From the cell containing the given text, extract its center point as [X, Y] coordinate. 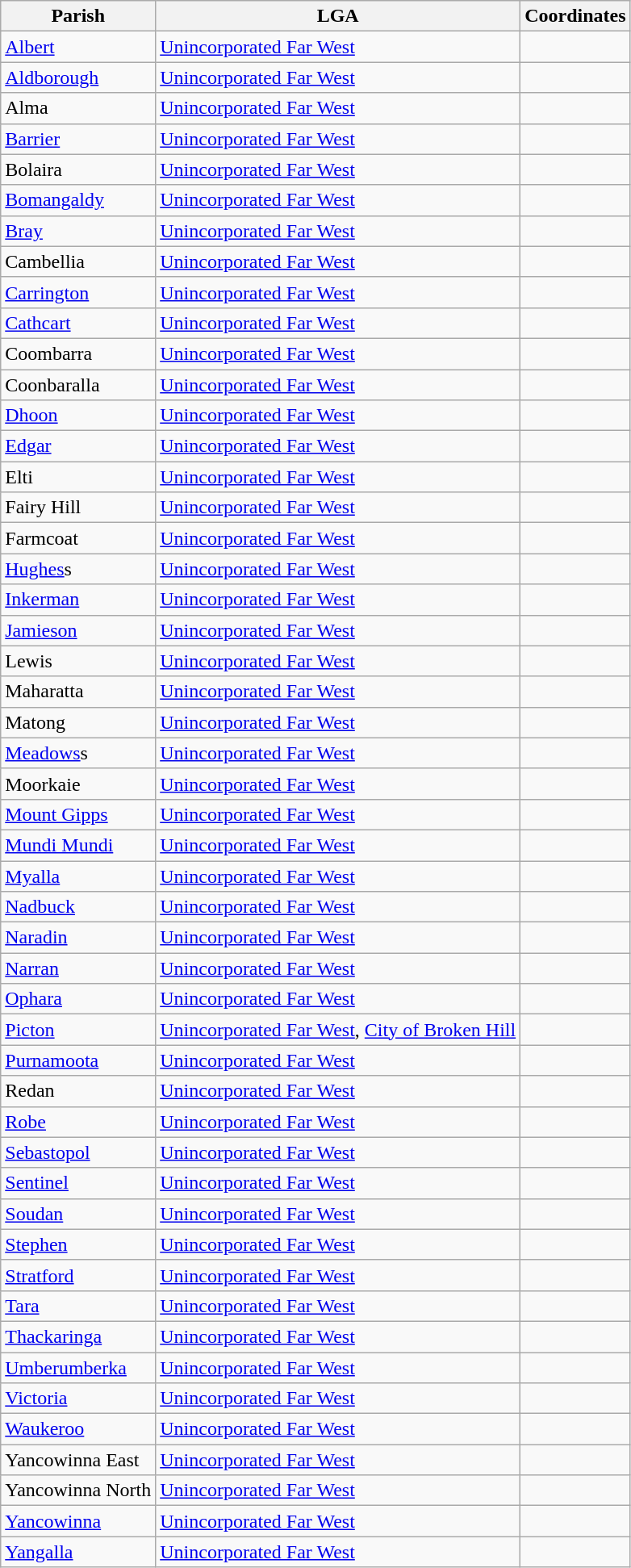
Purnamoota [78, 1060]
Bolaira [78, 169]
Fairy Hill [78, 508]
Yancowinna North [78, 1491]
Unincorporated Far West, City of Broken Hill [338, 1030]
Cathcart [78, 323]
Coonbaralla [78, 385]
Coordinates [575, 16]
Naradin [78, 938]
Moorkaie [78, 784]
Yangalla [78, 1552]
Sebastopol [78, 1152]
Parish [78, 16]
Jamieson [78, 630]
Stephen [78, 1244]
Yancowinna East [78, 1460]
Barrier [78, 139]
Inkerman [78, 600]
LGA [338, 16]
Hughess [78, 569]
Edgar [78, 446]
Soudan [78, 1214]
Albert [78, 47]
Maharatta [78, 692]
Lewis [78, 661]
Mundi Mundi [78, 845]
Cambellia [78, 261]
Waukeroo [78, 1429]
Bray [78, 231]
Meadowss [78, 753]
Ophara [78, 999]
Elti [78, 477]
Victoria [78, 1399]
Nadbuck [78, 907]
Yancowinna [78, 1521]
Narran [78, 968]
Tara [78, 1306]
Picton [78, 1030]
Farmcoat [78, 538]
Thackaringa [78, 1336]
Coombarra [78, 353]
Carrington [78, 292]
Matong [78, 722]
Alma [78, 108]
Myalla [78, 876]
Bomangaldy [78, 200]
Dhoon [78, 416]
Stratford [78, 1275]
Mount Gipps [78, 814]
Redan [78, 1091]
Sentinel [78, 1183]
Aldborough [78, 77]
Umberumberka [78, 1368]
Robe [78, 1122]
